Determine the [X, Y] coordinate at the center of the cell enclosing the given text.  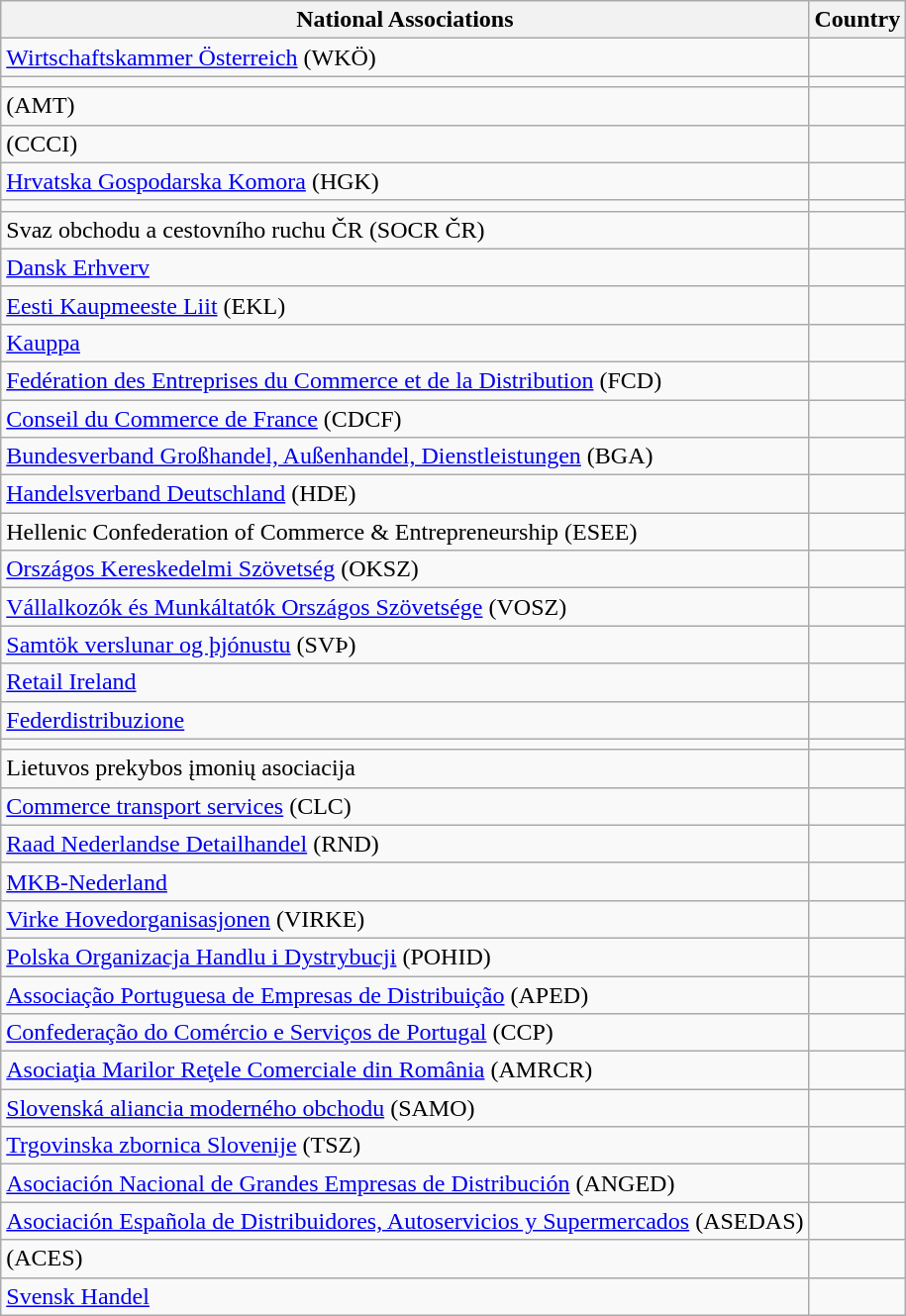
Bundesverband Großhandel, Außenhandel, Dienstleistungen (BGA) [405, 456]
Fedération des Entreprises du Commerce et de la Distribution (FCD) [405, 380]
Commerce transport services (CLC) [405, 806]
Country [857, 20]
Asociación Española de Distribuidores, Autoservicios y Supermercados (ASEDAS) [405, 1221]
Svensk Handel [405, 1296]
Országos Kereskedelmi Szövetség (OKSZ) [405, 569]
Lietuvos prekybos įmonių asociacija [405, 768]
Slovenská aliancia moderného obchodu (SAMO) [405, 1108]
Trgovinska zbornica Slovenije (TSZ) [405, 1146]
Virke Hovedorganisasjonen (VIRKE) [405, 919]
Retail Ireland [405, 682]
(ACES) [405, 1259]
National Associations [405, 20]
Svaz obchodu a cestovního ruchu ČR (SOCR ČR) [405, 230]
(CCCI) [405, 144]
Handelsverband Deutschland (HDE) [405, 494]
Confederação do Comércio e Serviços de Portugal (CCP) [405, 1033]
Raad Nederlandse Detailhandel (RND) [405, 844]
Asociaţia Marilor Reţele Comerciale din România (AMRCR) [405, 1070]
Samtök verslunar og þjónustu (SVÞ) [405, 645]
Kauppa [405, 343]
MKB-Nederland [405, 881]
Wirtschaftskammer Österreich (WKÖ) [405, 57]
Conseil du Commerce de France (CDCF) [405, 419]
Hrvatska Gospodarska Komora (HGK) [405, 181]
Asociación Nacional de Grandes Empresas de Distribución (ANGED) [405, 1183]
Eesti Kaupmeeste Liit (EKL) [405, 305]
Hellenic Confederation of Commerce & Entrepreneurship (ESEE) [405, 532]
Vállalkozók és Munkáltatók Országos Szövetsége (VOSZ) [405, 607]
Dansk Erhverv [405, 267]
Associação Portuguesa de Empresas de Distribuição (APED) [405, 995]
(AMT) [405, 106]
Federdistribuzione [405, 720]
Polska Organizacja Handlu i Dystrybucji (POHID) [405, 957]
